Search for the cell housing the specified text and yield its [x, y] center coordinate. 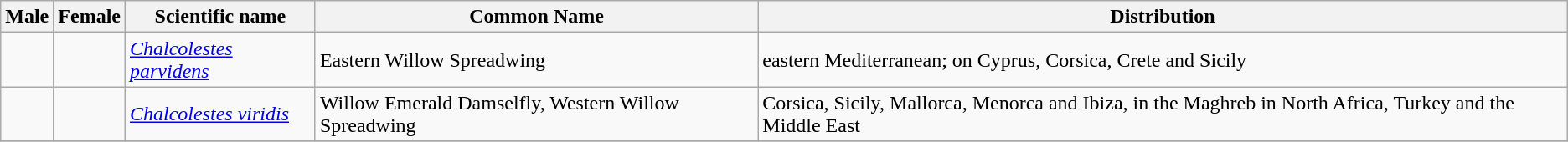
Male [27, 17]
Corsica, Sicily, Mallorca, Menorca and Ibiza, in the Maghreb in North Africa, Turkey and the Middle East [1163, 114]
Chalcolestes viridis [219, 114]
Common Name [536, 17]
Female [90, 17]
Eastern Willow Spreadwing [536, 60]
Scientific name [219, 17]
Distribution [1163, 17]
Willow Emerald Damselfly, Western Willow Spreadwing [536, 114]
Chalcolestes parvidens [219, 60]
eastern Mediterranean; on Cyprus, Corsica, Crete and Sicily [1163, 60]
